From the cell containing the given text, extract its center point as [x, y] coordinate. 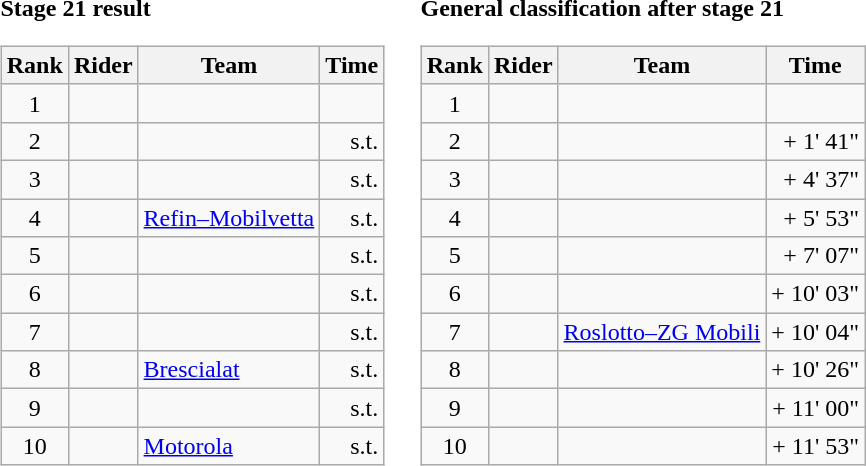
+ 4' 37" [816, 179]
+ 10' 03" [816, 294]
+ 5' 53" [816, 217]
Roslotto–ZG Mobili [662, 332]
+ 10' 04" [816, 332]
Motorola [229, 446]
+ 11' 00" [816, 408]
+ 10' 26" [816, 370]
Brescialat [229, 370]
+ 11' 53" [816, 446]
Refin–Mobilvetta [229, 217]
+ 7' 07" [816, 256]
+ 1' 41" [816, 141]
